Return the [x, y] coordinate for the center point of the cell that contains the specified text.  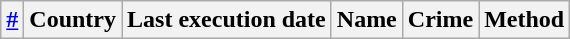
Last execution date [227, 20]
Method [524, 20]
# [12, 20]
Crime [440, 20]
Country [73, 20]
Name [366, 20]
